Search for the cell housing the specified text and yield its (X, Y) center coordinate. 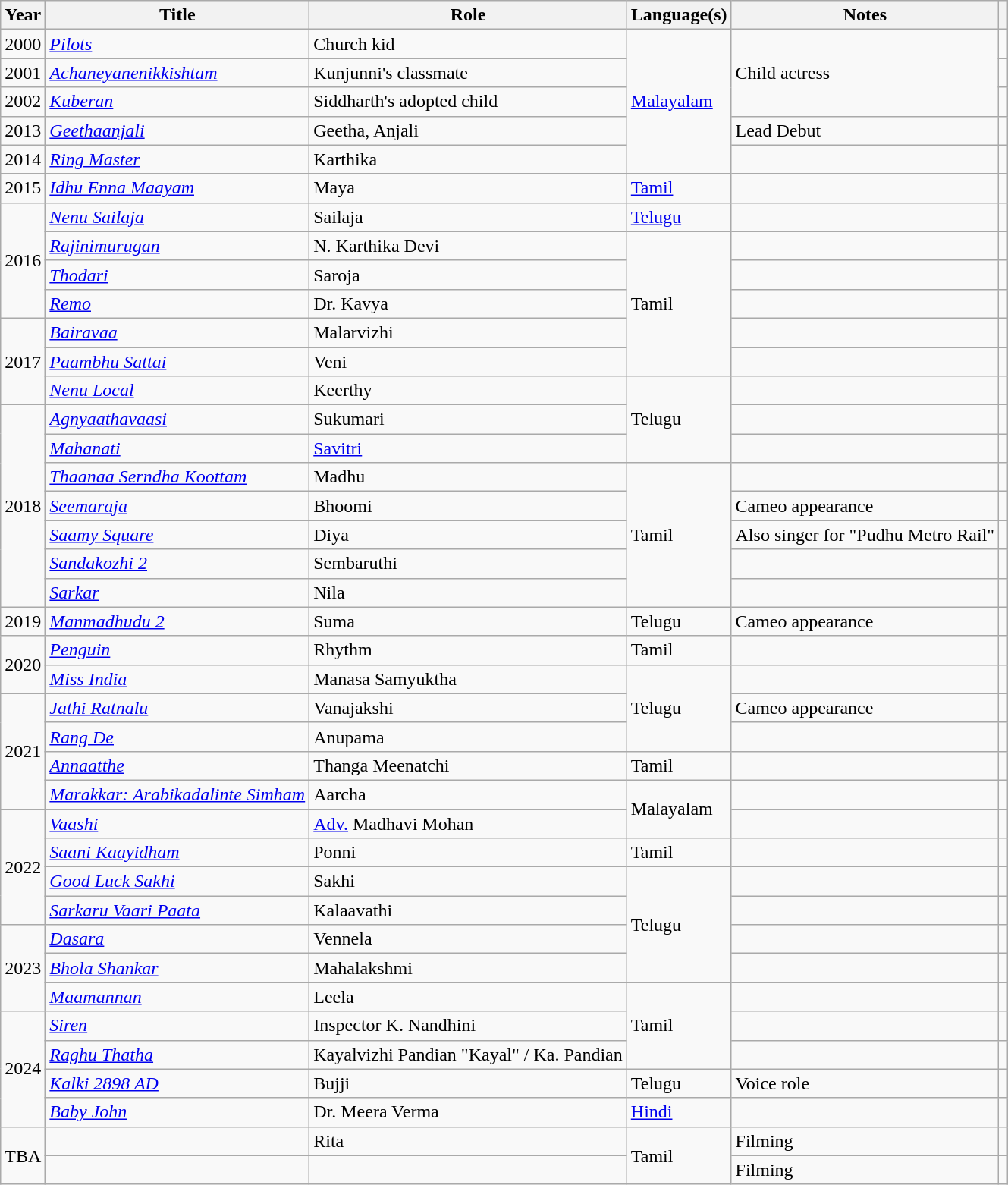
Keerthy (469, 391)
Dr. Kavya (469, 303)
Saroja (469, 275)
Kunjunni's classmate (469, 73)
Sembaruthi (469, 564)
2020 (23, 665)
2017 (23, 361)
Savitri (469, 448)
Suma (469, 621)
Idhu Enna Maayam (177, 188)
2018 (23, 506)
Thanga Meenatchi (469, 765)
Kuberan (177, 102)
Sarkaru Vaari Paata (177, 910)
Veni (469, 362)
N. Karthika Devi (469, 246)
2001 (23, 73)
2019 (23, 621)
Siddharth's adopted child (469, 102)
2000 (23, 44)
Seemaraja (177, 506)
Adv. Madhavi Mohan (469, 823)
Role (469, 15)
Vennela (469, 939)
Nenu Local (177, 391)
Bhola Shankar (177, 968)
Karthika (469, 159)
Jathi Ratnalu (177, 708)
Rang De (177, 737)
Malarvizhi (469, 332)
Aarcha (469, 794)
Sukumari (469, 420)
Rajinimurugan (177, 246)
2022 (23, 866)
2021 (23, 751)
Voice role (865, 1083)
Maya (469, 188)
Sandakozhi 2 (177, 564)
Remo (177, 303)
Kayalvizhi Pandian "Kayal" / Ka. Pandian (469, 1055)
2002 (23, 102)
Miss India (177, 679)
Mahanati (177, 448)
Manasa Samyuktha (469, 679)
Sarkar (177, 592)
Mahalakshmi (469, 968)
Leela (469, 997)
Rita (469, 1141)
Also singer for "Pudhu Metro Rail" (865, 535)
TBA (23, 1155)
Thodari (177, 275)
Ring Master (177, 159)
Rhythm (469, 650)
Bujji (469, 1083)
Year (23, 15)
Dasara (177, 939)
Siren (177, 1026)
Sakhi (469, 882)
Kalki 2898 AD (177, 1083)
Kalaavathi (469, 910)
Saamy Square (177, 535)
Good Luck Sakhi (177, 882)
Geethaanjali (177, 130)
Vaashi (177, 823)
Lead Debut (865, 130)
2014 (23, 159)
Church kid (469, 44)
2016 (23, 260)
Baby John (177, 1112)
Penguin (177, 650)
Inspector K. Nandhini (469, 1026)
Agnyaathavaasi (177, 420)
Nenu Sailaja (177, 217)
Achaneyanenikkishtam (177, 73)
Manmadhudu 2 (177, 621)
Bhoomi (469, 506)
Maamannan (177, 997)
2023 (23, 968)
Bairavaa (177, 332)
2013 (23, 130)
Thaanaa Serndha Koottam (177, 477)
Raghu Thatha (177, 1055)
Annaatthe (177, 765)
Geetha, Anjali (469, 130)
Paambhu Sattai (177, 362)
Dr. Meera Verma (469, 1112)
Saani Kaayidham (177, 853)
Ponni (469, 853)
Marakkar: Arabikadalinte Simham (177, 794)
Pilots (177, 44)
Notes (865, 15)
Sailaja (469, 217)
2015 (23, 188)
Vanajakshi (469, 708)
Anupama (469, 737)
2024 (23, 1069)
Hindi (679, 1112)
Nila (469, 592)
Language(s) (679, 15)
Child actress (865, 73)
Title (177, 15)
Madhu (469, 477)
Diya (469, 535)
